Pinpoint the cell where the given text exists, returning its [x, y] midpoint coordinate. 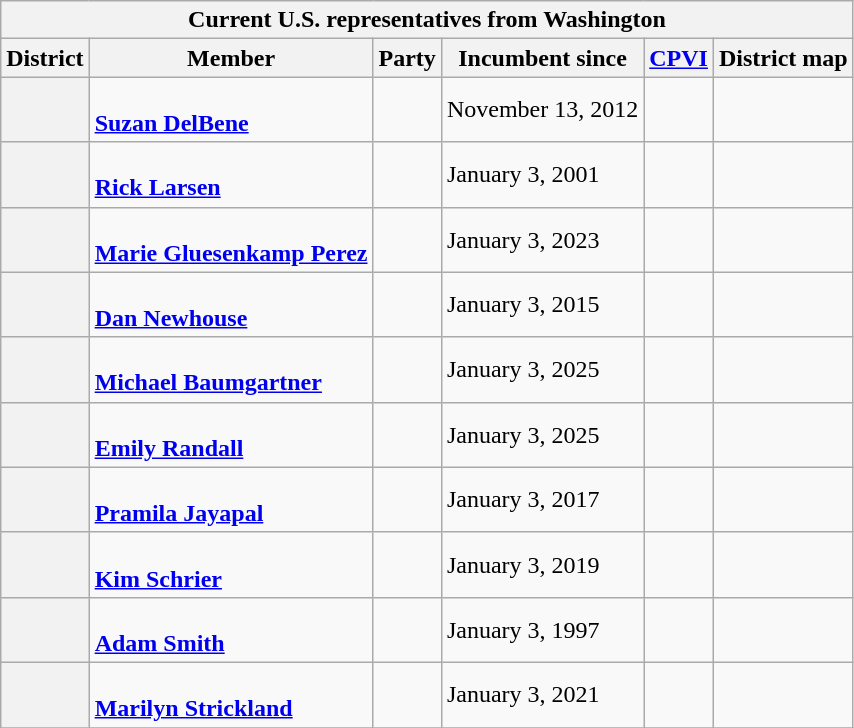
January 3, 2023 [542, 240]
January 3, 2017 [542, 500]
Incumbent since [542, 58]
Rick Larsen [231, 174]
January 3, 2001 [542, 174]
Marie Gluesenkamp Perez [231, 240]
Party [407, 58]
Kim Schrier [231, 564]
District map [783, 58]
Current U.S. representatives from Washington [427, 20]
Emily Randall [231, 434]
January 3, 1997 [542, 630]
Adam Smith [231, 630]
Marilyn Strickland [231, 694]
Michael Baumgartner [231, 370]
District [45, 58]
Pramila Jayapal [231, 500]
Dan Newhouse [231, 304]
January 3, 2021 [542, 694]
January 3, 2015 [542, 304]
Suzan DelBene [231, 110]
January 3, 2019 [542, 564]
CPVI [679, 58]
November 13, 2012 [542, 110]
Member [231, 58]
